Extract the (x, y) coordinate from the center of the cell holding the provided text.  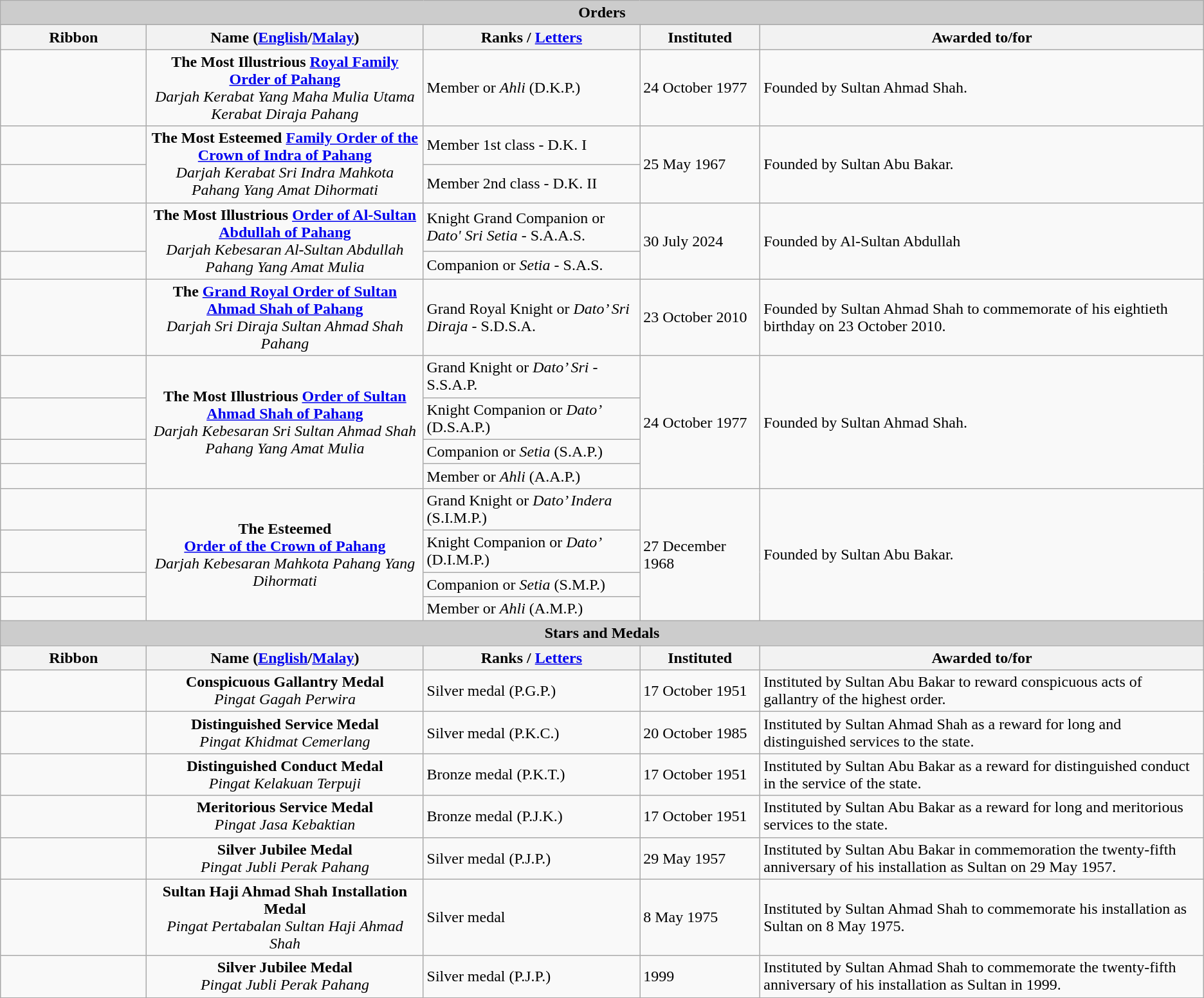
8 May 1975 (700, 917)
The Most Esteemed Family Order of the Crown of Indra of Pahang Darjah Kerabat Sri Indra Mahkota Pahang Yang Amat Dihormati (285, 165)
Stars and Medals (602, 633)
Distinguished Conduct Medal Pingat Kelakuan Terpuji (285, 774)
29 May 1957 (700, 858)
1999 (700, 976)
Silver medal (P.G.P.) (531, 691)
Conspicuous Gallantry Medal Pingat Gagah Perwira (285, 691)
25 May 1967 (700, 165)
Knight Companion or Dato’ (D.S.A.P.) (531, 418)
Founded by Sultan Ahmad Shah to commemorate of his eightieth birthday on 23 October 2010. (982, 318)
Companion or Setia (S.A.P.) (531, 451)
Instituted by Sultan Ahmad Shah to commemorate the twenty-fifth anniversary of his installation as Sultan in 1999. (982, 976)
Founded by Al-Sultan Abdullah (982, 240)
Bronze medal (P.K.T.) (531, 774)
Orders (602, 13)
Silver medal (531, 917)
Member or Ahli (D.K.P.) (531, 87)
Member or Ahli (A.A.P.) (531, 476)
Knight Grand Companion or Dato' Sri Setia - S.A.A.S. (531, 226)
Instituted by Sultan Ahmad Shah as a reward for long and distinguished services to the state. (982, 733)
The Most Illustrious Royal Family Order of Pahang Darjah Kerabat Yang Maha Mulia Utama Kerabat Diraja Pahang (285, 87)
Instituted by Sultan Abu Bakar as a reward for distinguished conduct in the service of the state. (982, 774)
20 October 1985 (700, 733)
Member 2nd class - D.K. II (531, 183)
Companion or Setia (S.M.P.) (531, 585)
Bronze medal (P.J.K.) (531, 817)
Meritorious Service Medal Pingat Jasa Kebaktian (285, 817)
Member 1st class - D.K. I (531, 145)
23 October 2010 (700, 318)
Instituted by Sultan Ahmad Shah to commemorate his installation as Sultan on 8 May 1975. (982, 917)
The Grand Royal Order of Sultan Ahmad Shah of Pahang Darjah Sri Diraja Sultan Ahmad Shah Pahang (285, 318)
The Most Illustrious Order of Al-Sultan Abdullah of Pahang Darjah Kebesaran Al-Sultan Abdullah Pahang Yang Amat Mulia (285, 240)
Grand Royal Knight or Dato’ Sri Diraja - S.D.S.A. (531, 318)
Instituted by Sultan Abu Bakar in commemoration the twenty-fifth anniversary of his installation as Sultan on 29 May 1957. (982, 858)
Instituted by Sultan Abu Bakar as a reward for long and meritorious services to the state. (982, 817)
Grand Knight or Dato’ Indera (S.I.M.P.) (531, 509)
The Esteemed Order of the Crown of Pahang Darjah Kebesaran Mahkota Pahang Yang Dihormati (285, 554)
Sultan Haji Ahmad Shah Installation Medal Pingat Pertabalan Sultan Haji Ahmad Shah (285, 917)
Distinguished Service Medal Pingat Khidmat Cemerlang (285, 733)
Grand Knight or Dato’ Sri - S.S.A.P. (531, 377)
30 July 2024 (700, 240)
The Most Illustrious Order of Sultan Ahmad Shah of Pahang Darjah Kebesaran Sri Sultan Ahmad Shah Pahang Yang Amat Mulia (285, 422)
Knight Companion or Dato’ (D.I.M.P.) (531, 550)
Companion or Setia - S.A.S. (531, 265)
Silver medal (P.K.C.) (531, 733)
27 December 1968 (700, 554)
Member or Ahli (A.M.P.) (531, 609)
Instituted by Sultan Abu Bakar to reward conspicuous acts of gallantry of the highest order. (982, 691)
